Find where the given text appears and provide that cell's center as [x, y] coordinate. 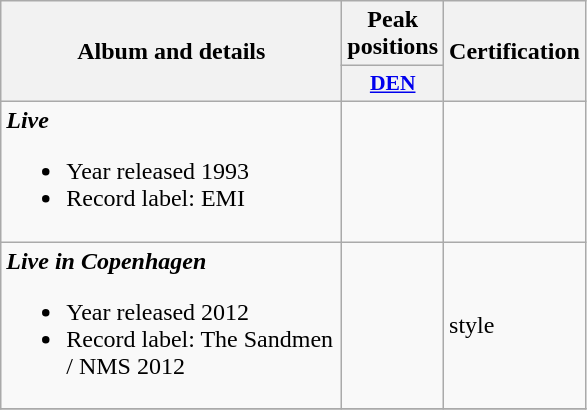
DEN [393, 84]
Certification [515, 52]
Live in Copenhagen Year released 2012Record label: The Sandmen / NMS 2012 [172, 326]
style [515, 326]
Album and details [172, 52]
Live Year released 1993Record label: EMI [172, 171]
Peak positions [393, 34]
